Search for the cell housing the specified text and yield its (X, Y) center coordinate. 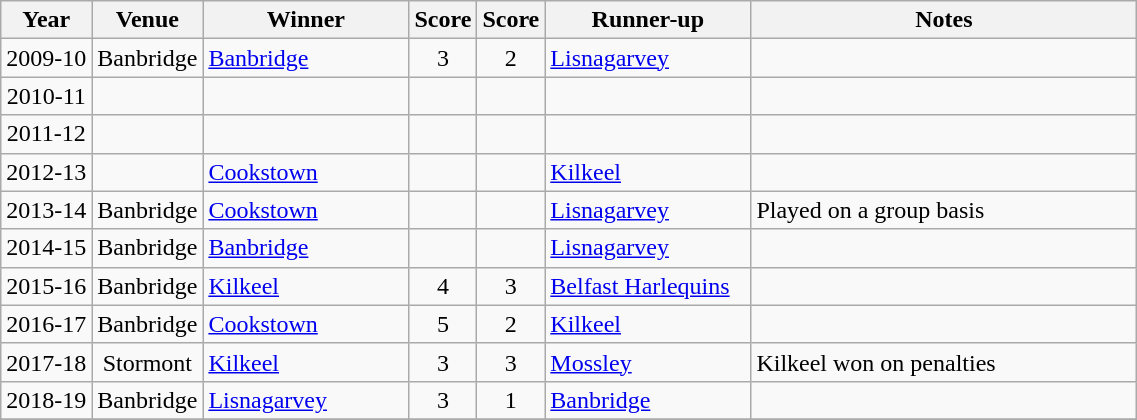
Stormont (148, 362)
2015-16 (46, 286)
2013-14 (46, 210)
2012-13 (46, 172)
2011-12 (46, 134)
4 (443, 286)
2009-10 (46, 58)
5 (443, 324)
Notes (944, 20)
Winner (306, 20)
2010-11 (46, 96)
Year (46, 20)
Mossley (648, 362)
1 (511, 400)
2018-19 (46, 400)
2016-17 (46, 324)
2017-18 (46, 362)
2014-15 (46, 248)
Kilkeel won on penalties (944, 362)
Played on a group basis (944, 210)
Runner-up (648, 20)
Venue (148, 20)
Belfast Harlequins (648, 286)
